Search for the cell housing the specified text and yield its [X, Y] center coordinate. 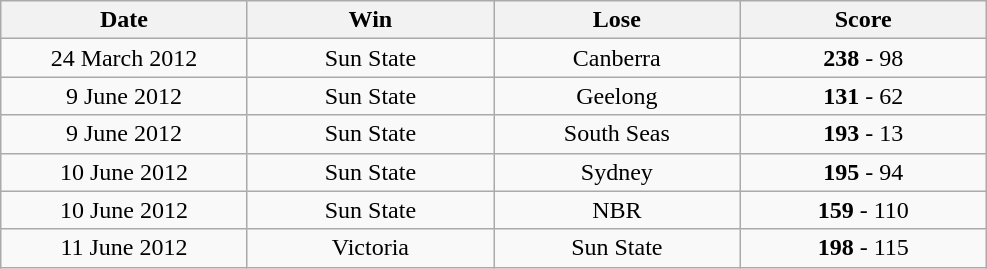
238 - 98 [863, 58]
Win [370, 20]
11 June 2012 [124, 248]
Lose [617, 20]
131 - 62 [863, 96]
193 - 13 [863, 134]
South Seas [617, 134]
Geelong [617, 96]
Score [863, 20]
Date [124, 20]
Victoria [370, 248]
24 March 2012 [124, 58]
159 - 110 [863, 210]
198 - 115 [863, 248]
Canberra [617, 58]
NBR [617, 210]
195 - 94 [863, 172]
Sydney [617, 172]
